For the text-containing cell, return its midpoint in (X, Y) coordinate format. 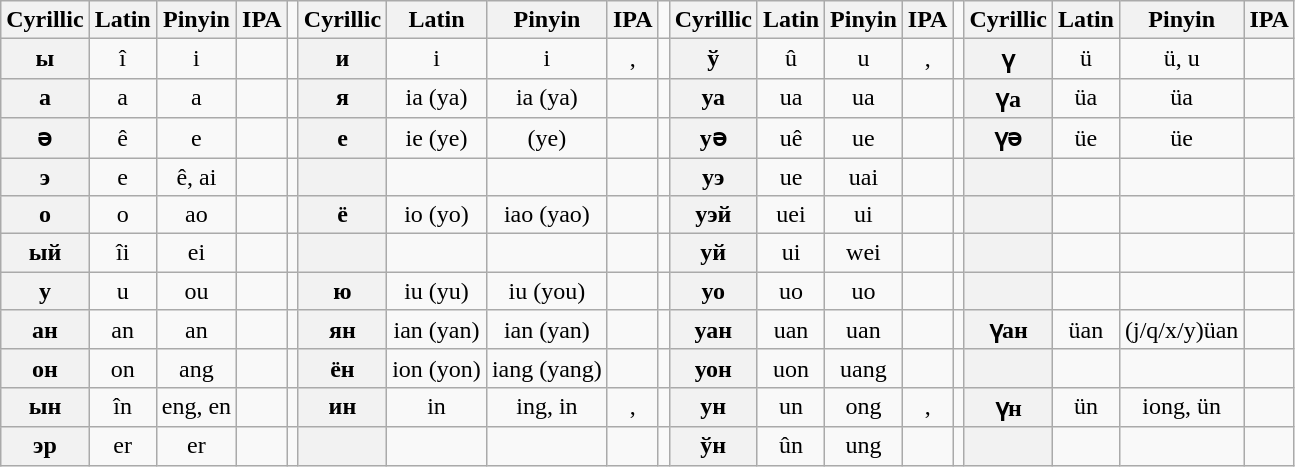
iao (yao) (546, 215)
үан (1008, 330)
и (342, 59)
уэ (713, 177)
үн (1008, 407)
uang (864, 368)
е (342, 138)
uon (790, 368)
ü (1086, 59)
у (45, 291)
ый (45, 253)
ин (342, 407)
iang (yang) (546, 368)
ён (342, 368)
ün (1086, 407)
ûn (790, 446)
ўн (713, 446)
ы (45, 59)
uê (790, 138)
ü, u (1181, 59)
û (790, 59)
îi (122, 253)
уэй (713, 215)
о (45, 215)
ан (45, 330)
э (45, 177)
ê, ai (196, 177)
ou (196, 291)
уй (713, 253)
io (yo) (437, 215)
ong (864, 407)
уан (713, 330)
уә (713, 138)
iong, ün (1181, 407)
ao (196, 215)
а (45, 98)
ei (196, 253)
in (437, 407)
on (122, 368)
ю (342, 291)
ун (713, 407)
ян (342, 330)
ў (713, 59)
wei (864, 253)
ә (45, 138)
iu (you) (546, 291)
ын (45, 407)
în (122, 407)
(ye) (546, 138)
ү (1008, 59)
ie (ye) (437, 138)
уон (713, 368)
ing, in (546, 407)
эр (45, 446)
üan (1086, 330)
я (342, 98)
он (45, 368)
ê (122, 138)
uei (790, 215)
o (122, 215)
î (122, 59)
ion (yon) (437, 368)
eng, en (196, 407)
(j/q/x/y)üan (1181, 330)
ang (196, 368)
iu (yu) (437, 291)
un (790, 407)
үa (1008, 98)
уа (713, 98)
үә (1008, 138)
ung (864, 446)
uai (864, 177)
уо (713, 291)
ё (342, 215)
